Pinpoint the cell where the given text exists, returning its [X, Y] midpoint coordinate. 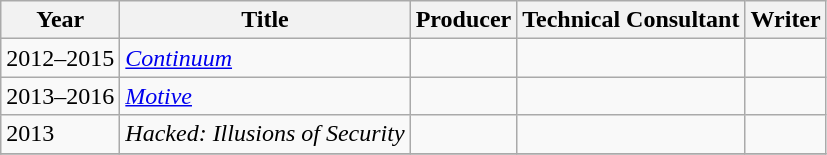
2013–2016 [60, 96]
Year [60, 20]
Motive [265, 96]
Producer [464, 20]
Writer [786, 20]
Title [265, 20]
2013 [60, 134]
Hacked: Illusions of Security [265, 134]
Technical Consultant [631, 20]
Continuum [265, 58]
2012–2015 [60, 58]
